Capture the cell that displays the provided text and extract its (x, y) central coordinate. 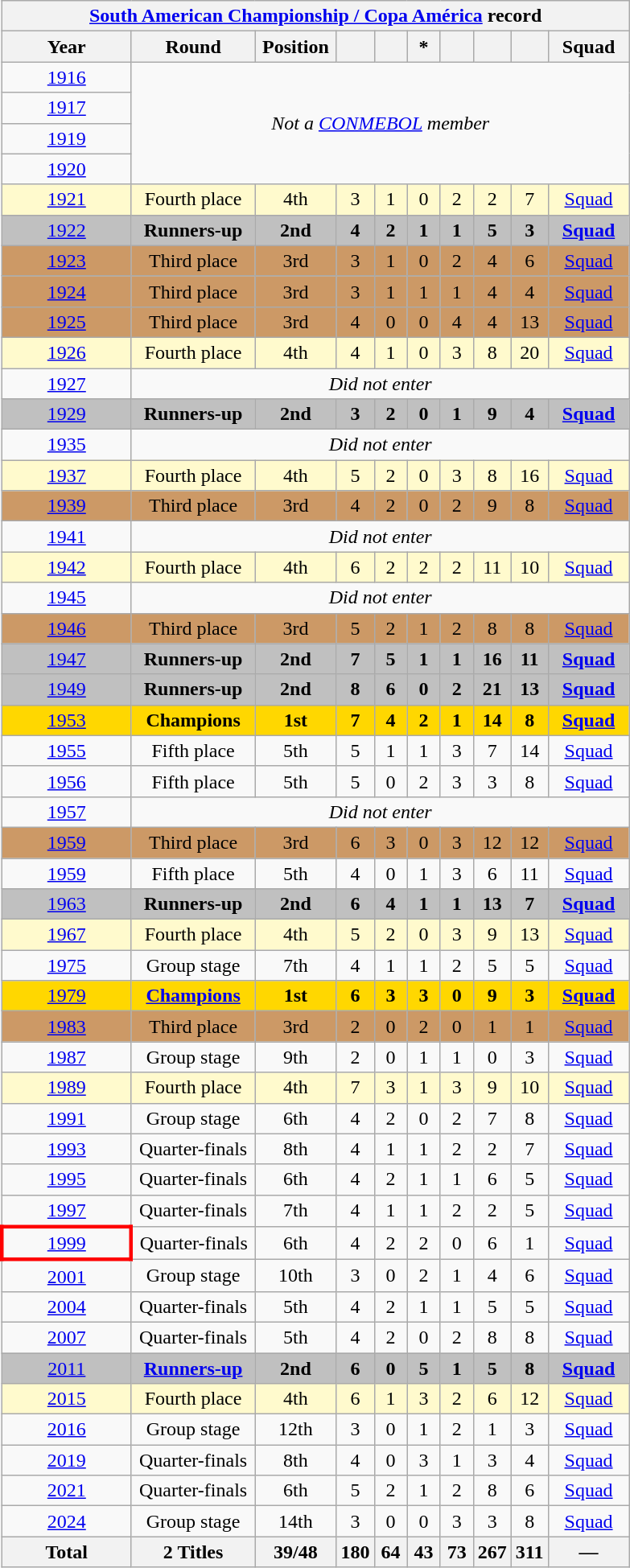
1937 (66, 475)
Total (66, 1552)
* (423, 47)
1919 (66, 138)
2007 (66, 1337)
2001 (66, 1276)
14th (296, 1521)
2024 (66, 1521)
1949 (66, 689)
64 (391, 1552)
1946 (66, 628)
43 (423, 1552)
2011 (66, 1368)
1916 (66, 77)
1997 (66, 1211)
73 (457, 1552)
1942 (66, 567)
2016 (66, 1430)
Not a CONMEBOL member (380, 123)
1967 (66, 935)
1953 (66, 720)
1924 (66, 291)
9th (296, 1057)
2019 (66, 1460)
1935 (66, 445)
Round (193, 47)
10th (296, 1276)
1963 (66, 904)
1999 (66, 1244)
21 (492, 689)
— (589, 1552)
180 (356, 1552)
1991 (66, 1118)
1947 (66, 659)
1917 (66, 108)
1995 (66, 1179)
1979 (66, 996)
1927 (66, 384)
1957 (66, 812)
1956 (66, 781)
1922 (66, 230)
311 (529, 1552)
South American Championship / Copa América record (315, 16)
1993 (66, 1149)
1945 (66, 598)
12th (296, 1430)
2021 (66, 1491)
1975 (66, 965)
1921 (66, 200)
2 Titles (193, 1552)
1925 (66, 322)
Year (66, 47)
1955 (66, 751)
1989 (66, 1088)
2004 (66, 1307)
267 (492, 1552)
2015 (66, 1399)
1941 (66, 537)
Position (296, 47)
1929 (66, 414)
1939 (66, 506)
1923 (66, 261)
1983 (66, 1027)
1987 (66, 1057)
1920 (66, 169)
1926 (66, 352)
39/48 (296, 1552)
20 (529, 352)
